Detect which cell encompasses the target text, then output its (X, Y) center coordinate. 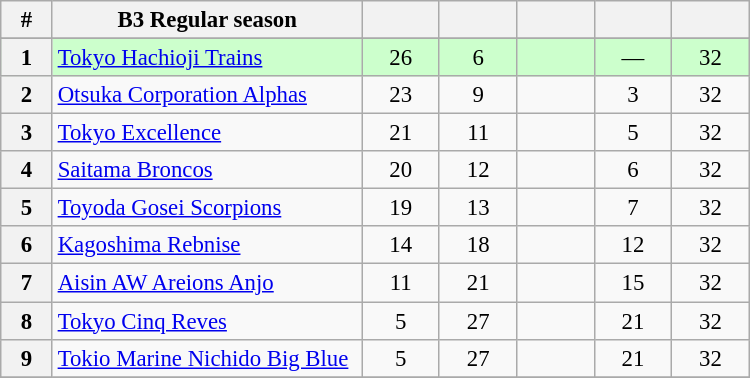
# (27, 20)
8 (27, 321)
13 (478, 208)
2 (27, 95)
18 (478, 245)
B3 Regular season (207, 20)
Otsuka Corporation Alphas (207, 95)
26 (400, 58)
4 (27, 170)
Toyoda Gosei Scorpions (207, 208)
20 (400, 170)
Kagoshima Rebnise (207, 245)
Saitama Broncos (207, 170)
1 (27, 58)
19 (400, 208)
23 (400, 95)
Tokyo Cinq Reves (207, 321)
Tokio Marine Nichido Big Blue (207, 358)
14 (400, 245)
15 (632, 283)
Aisin AW Areions Anjo (207, 283)
— (632, 58)
Tokyo Excellence (207, 133)
Tokyo Hachioji Trains (207, 58)
